Capture the cell that displays the provided text and extract its (X, Y) central coordinate. 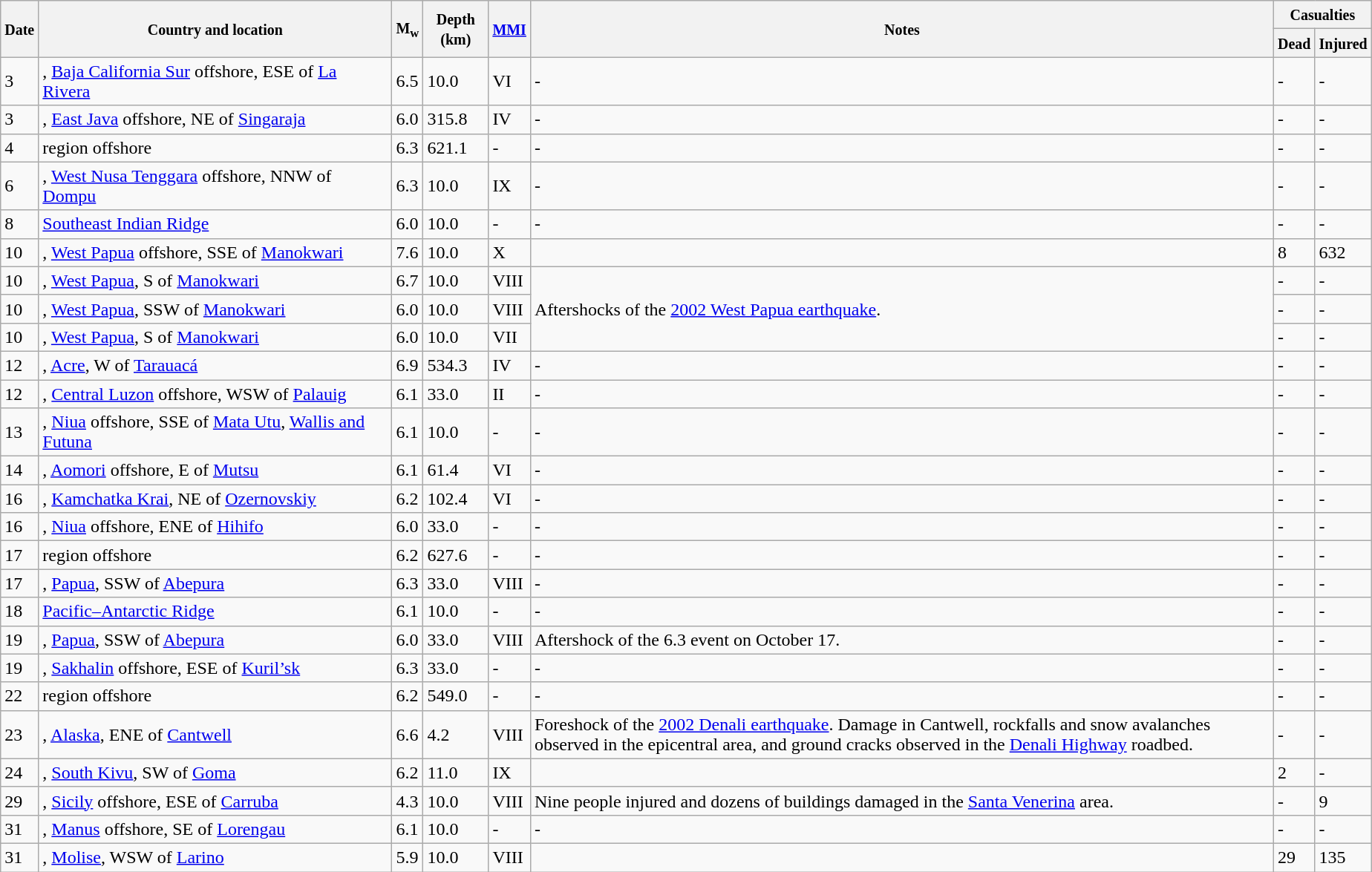
, West Papua, SSW of Manokwari (215, 309)
MMI (509, 29)
, Manus offshore, SE of Lorengau (215, 829)
, Niua offshore, SSE of Mata Utu, Wallis and Futuna (215, 432)
Depth (km) (456, 29)
, Sicily offshore, ESE of Carruba (215, 801)
18 (19, 612)
Southeast Indian Ridge (215, 224)
6 (19, 186)
Aftershocks of the 2002 West Papua earthquake. (901, 309)
315.8 (456, 119)
22 (19, 696)
135 (1343, 857)
, Alaska, ENE of Cantwell (215, 735)
, Baja California Sur offshore, ESE of La Rivera (215, 82)
23 (19, 735)
, Kamchatka Krai, NE of Ozernovskiy (215, 499)
Aftershock of the 6.3 event on October 17. (901, 640)
632 (1343, 252)
24 (19, 773)
, Acre, W of Tarauacá (215, 365)
4.3 (408, 801)
, West Nusa Tenggara offshore, NNW of Dompu (215, 186)
6.7 (408, 281)
X (509, 252)
, West Papua offshore, SSE of Manokwari (215, 252)
549.0 (456, 696)
Nine people injured and dozens of buildings damaged in the Santa Venerina area. (901, 801)
, Molise, WSW of Larino (215, 857)
5.9 (408, 857)
2 (1294, 773)
Injured (1343, 43)
Pacific–Antarctic Ridge (215, 612)
Date (19, 29)
Dead (1294, 43)
Mw (408, 29)
, East Java offshore, NE of Singaraja (215, 119)
621.1 (456, 148)
, Niua offshore, ENE of Hihifo (215, 527)
9 (1343, 801)
4 (19, 148)
13 (19, 432)
, Aomori offshore, E of Mutsu (215, 471)
, South Kivu, SW of Goma (215, 773)
6.9 (408, 365)
11.0 (456, 773)
, Sakhalin offshore, ESE of Kuril’sk (215, 668)
102.4 (456, 499)
II (509, 394)
Casualties (1322, 15)
Notes (901, 29)
627.6 (456, 555)
6.5 (408, 82)
4.2 (456, 735)
534.3 (456, 365)
, Central Luzon offshore, WSW of Palauig (215, 394)
61.4 (456, 471)
VII (509, 337)
7.6 (408, 252)
6.6 (408, 735)
14 (19, 471)
Country and location (215, 29)
